Return (x, y) of the center of cell containing provided text 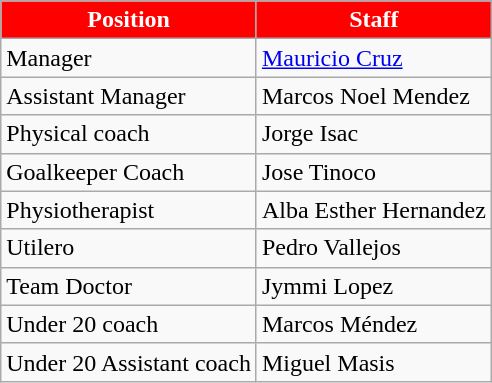
Utilero (129, 248)
Assistant Manager (129, 96)
Mauricio Cruz (374, 58)
Jymmi Lopez (374, 286)
Manager (129, 58)
Staff (374, 20)
Under 20 coach (129, 324)
Under 20 Assistant coach (129, 362)
Alba Esther Hernandez (374, 210)
Jose Tinoco (374, 172)
Team Doctor (129, 286)
Position (129, 20)
Jorge Isac (374, 134)
Goalkeeper Coach (129, 172)
Miguel Masis (374, 362)
Physiotherapist (129, 210)
Marcos Noel Mendez (374, 96)
Marcos Méndez (374, 324)
Physical coach (129, 134)
Pedro Vallejos (374, 248)
